Search for the cell housing the specified text and yield its (x, y) center coordinate. 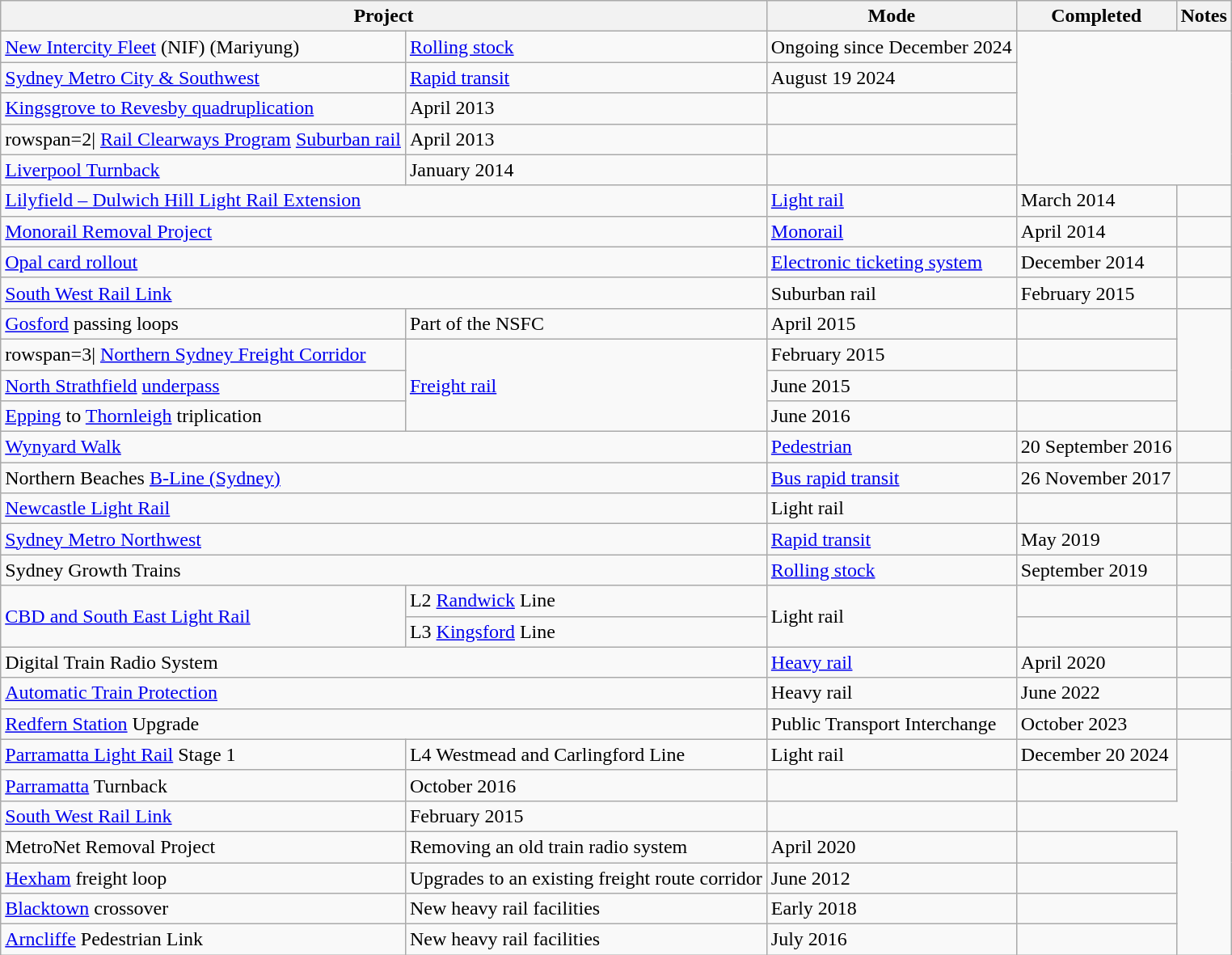
Northern Beaches B-Line (Sydney) (384, 478)
March 2014 (1096, 201)
Completed (1096, 16)
June 2022 (1096, 693)
April 2014 (1096, 231)
Epping to Thornleigh triplication (204, 416)
April 2015 (891, 323)
June 2012 (891, 877)
May 2019 (1096, 539)
L4 Westmead and Carlingford Line (585, 754)
June 2015 (891, 386)
Mode (891, 16)
Wynyard Walk (384, 447)
Public Transport Interchange (891, 724)
Removing an old train radio system (585, 847)
Part of the NSFC (585, 323)
Monorail Removal Project (384, 231)
January 2014 (585, 170)
Suburban rail (891, 293)
North Strathfield underpass (204, 386)
Newcastle Light Rail (384, 509)
December 2014 (1096, 262)
L2 Randwick Line (585, 601)
Early 2018 (891, 909)
June 2016 (891, 416)
Arncliffe Pedestrian Link (204, 940)
October 2016 (585, 785)
Opal card rollout (384, 262)
Ongoing since December 2024 (891, 47)
July 2016 (891, 940)
Parramatta Light Rail Stage 1 (204, 754)
Hexham freight loop (204, 877)
26 November 2017 (1096, 478)
October 2023 (1096, 724)
Kingsgrove to Revesby quadruplication (204, 108)
Redfern Station Upgrade (384, 724)
Blacktown crossover (204, 909)
Upgrades to an existing freight route corridor (585, 877)
Lilyfield – Dulwich Hill Light Rail Extension (384, 201)
Automatic Train Protection (384, 693)
Freight rail (585, 385)
Monorail (891, 231)
Sydney Growth Trains (384, 570)
MetroNet Removal Project (204, 847)
Bus rapid transit (891, 478)
Project (384, 16)
rowspan=3| Northern Sydney Freight Corridor (204, 354)
Pedestrian (891, 447)
Sydney Metro City & Southwest (204, 78)
CBD and South East Light Rail (204, 616)
20 September 2016 (1096, 447)
Digital Train Radio System (384, 662)
L3 Kingsford Line (585, 632)
Notes (1204, 16)
December 20 2024 (1096, 754)
Liverpool Turnback (204, 170)
rowspan=2| Rail Clearways Program Suburban rail (204, 139)
Parramatta Turnback (204, 785)
New Intercity Fleet (NIF) (Mariyung) (204, 47)
September 2019 (1096, 570)
August 19 2024 (891, 78)
Electronic ticketing system (891, 262)
Sydney Metro Northwest (384, 539)
Gosford passing loops (204, 323)
